Extract the [x, y] coordinate from the center of the cell holding the provided text.  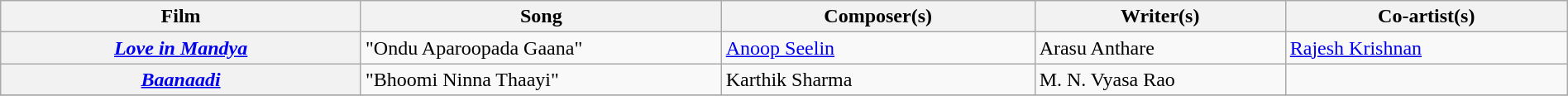
Co-artist(s) [1426, 17]
Love in Mandya [181, 48]
Song [541, 17]
Film [181, 17]
Composer(s) [878, 17]
"Bhoomi Ninna Thaayi" [541, 79]
Arasu Anthare [1159, 48]
"Ondu Aparoopada Gaana" [541, 48]
Anoop Seelin [878, 48]
Writer(s) [1159, 17]
Rajesh Krishnan [1426, 48]
Baanaadi [181, 79]
Karthik Sharma [878, 79]
M. N. Vyasa Rao [1159, 79]
